For the text-containing cell, return its midpoint in [X, Y] coordinate format. 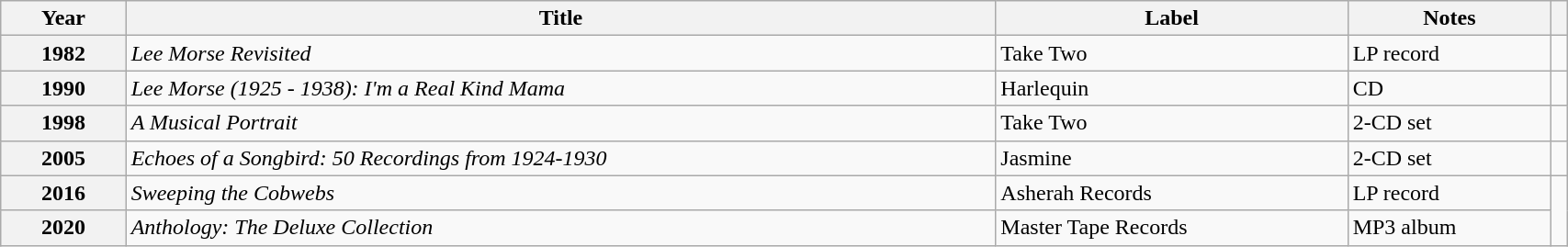
Lee Morse (1925 - 1938): I'm a Real Kind Mama [560, 88]
Year [63, 18]
Sweeping the Cobwebs [560, 193]
Lee Morse Revisited [560, 53]
2005 [63, 158]
Label [1172, 18]
Title [560, 18]
Harlequin [1172, 88]
Echoes of a Songbird: 50 Recordings from 1924-1930 [560, 158]
MP3 album [1450, 228]
1990 [63, 88]
Master Tape Records [1172, 228]
2020 [63, 228]
CD [1450, 88]
1998 [63, 123]
Notes [1450, 18]
Anthology: The Deluxe Collection [560, 228]
Asherah Records [1172, 193]
A Musical Portrait [560, 123]
Jasmine [1172, 158]
2016 [63, 193]
1982 [63, 53]
